Return [x, y] of the center of cell containing provided text 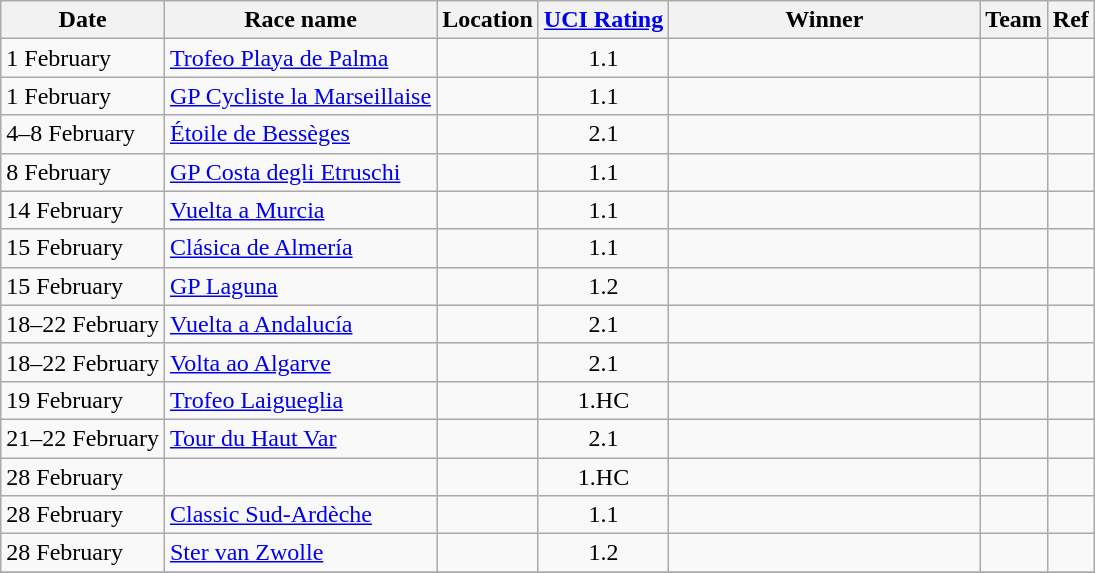
Trofeo Laigueglia [300, 400]
Tour du Haut Var [300, 438]
Location [488, 20]
Trofeo Playa de Palma [300, 58]
UCI Rating [603, 20]
Classic Sud-Ardèche [300, 515]
Étoile de Bessèges [300, 134]
Winner [824, 20]
Date [83, 20]
Ster van Zwolle [300, 553]
8 February [83, 172]
Volta ao Algarve [300, 362]
21–22 February [83, 438]
4–8 February [83, 134]
Ref [1070, 20]
GP Laguna [300, 286]
Vuelta a Murcia [300, 210]
19 February [83, 400]
GP Cycliste la Marseillaise [300, 96]
GP Costa degli Etruschi [300, 172]
Race name [300, 20]
Clásica de Almería [300, 248]
Vuelta a Andalucía [300, 324]
14 February [83, 210]
Team [1014, 20]
